Capture the cell that displays the provided text and extract its (x, y) central coordinate. 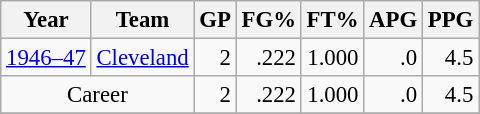
1946–47 (46, 58)
Team (142, 20)
Year (46, 20)
FT% (332, 20)
Cleveland (142, 58)
APG (394, 20)
Career (98, 95)
PPG (450, 20)
GP (215, 20)
FG% (268, 20)
